Return (X, Y) of the center of cell containing provided text 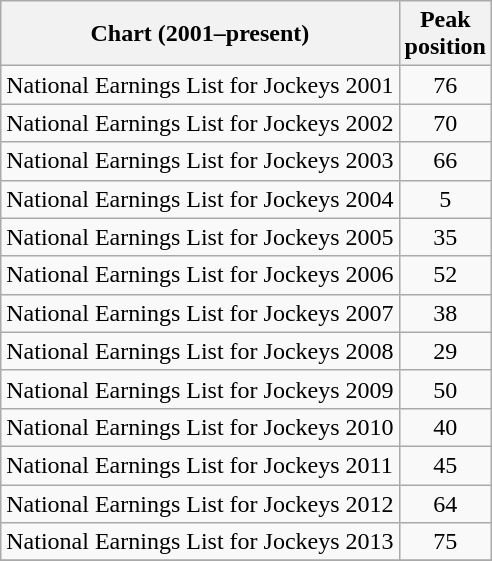
Chart (2001–present) (200, 34)
38 (445, 313)
National Earnings List for Jockeys 2003 (200, 161)
35 (445, 237)
66 (445, 161)
64 (445, 503)
National Earnings List for Jockeys 2009 (200, 389)
5 (445, 199)
75 (445, 542)
29 (445, 351)
40 (445, 427)
National Earnings List for Jockeys 2005 (200, 237)
Peakposition (445, 34)
70 (445, 123)
52 (445, 275)
National Earnings List for Jockeys 2013 (200, 542)
National Earnings List for Jockeys 2004 (200, 199)
National Earnings List for Jockeys 2001 (200, 85)
National Earnings List for Jockeys 2008 (200, 351)
45 (445, 465)
National Earnings List for Jockeys 2010 (200, 427)
National Earnings List for Jockeys 2002 (200, 123)
National Earnings List for Jockeys 2011 (200, 465)
76 (445, 85)
50 (445, 389)
National Earnings List for Jockeys 2007 (200, 313)
National Earnings List for Jockeys 2012 (200, 503)
National Earnings List for Jockeys 2006 (200, 275)
